Return (x, y) of the center of cell containing provided text 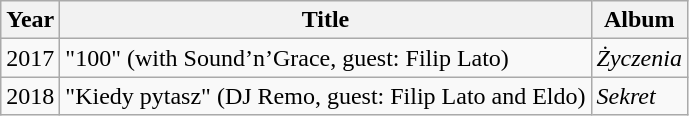
"Kiedy pytasz" (DJ Remo, guest: Filip Lato and Eldo) (326, 96)
"100" (with Sound’n’Grace, guest: Filip Lato) (326, 58)
Album (639, 20)
Title (326, 20)
2018 (30, 96)
Sekret (639, 96)
2017 (30, 58)
Życzenia (639, 58)
Year (30, 20)
